Provide the (x, y) coordinate of the cell's center where the given text is located.  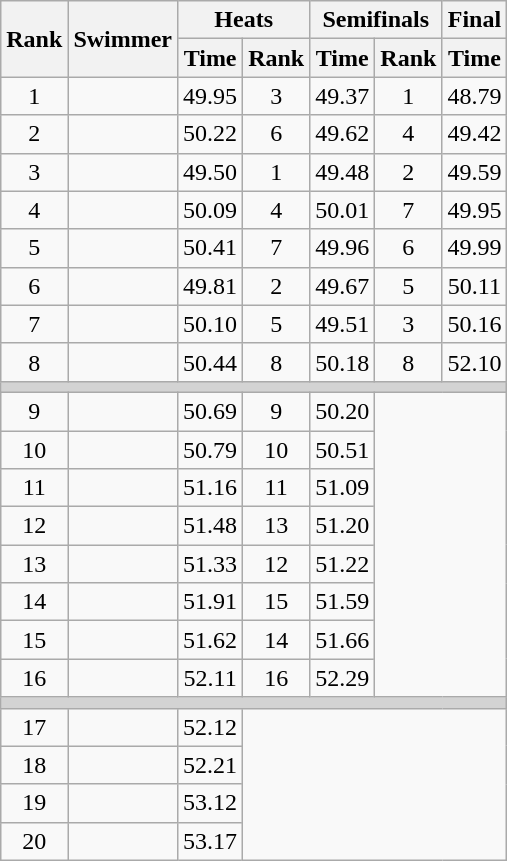
50.44 (210, 362)
51.33 (210, 564)
48.79 (474, 96)
49.99 (474, 248)
49.59 (474, 172)
49.48 (342, 172)
52.11 (210, 678)
49.50 (210, 172)
50.41 (210, 248)
51.20 (342, 526)
49.37 (342, 96)
49.67 (342, 286)
49.96 (342, 248)
51.62 (210, 640)
49.42 (474, 134)
51.22 (342, 564)
Heats (244, 20)
Semifinals (376, 20)
Final (474, 20)
51.66 (342, 640)
50.11 (474, 286)
52.12 (210, 727)
51.91 (210, 602)
50.16 (474, 324)
50.09 (210, 210)
49.51 (342, 324)
50.79 (210, 449)
52.29 (342, 678)
20 (34, 841)
52.21 (210, 765)
19 (34, 803)
17 (34, 727)
49.81 (210, 286)
51.59 (342, 602)
49.62 (342, 134)
50.69 (210, 411)
50.18 (342, 362)
50.01 (342, 210)
53.12 (210, 803)
50.20 (342, 411)
51.09 (342, 488)
51.16 (210, 488)
50.22 (210, 134)
53.17 (210, 841)
18 (34, 765)
Swimmer (123, 39)
50.51 (342, 449)
50.10 (210, 324)
51.48 (210, 526)
52.10 (474, 362)
